Capture the cell that displays the provided text and extract its [x, y] central coordinate. 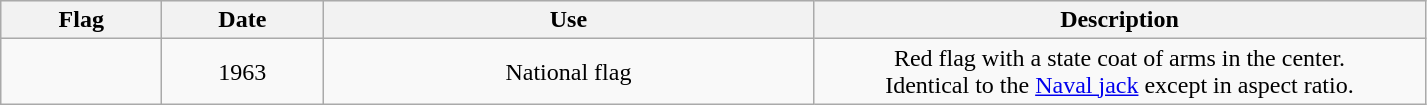
Date [242, 20]
Red flag with a state coat of arms in the center. Identical to the Naval jack except in aspect ratio. [1120, 72]
Use [568, 20]
Description [1120, 20]
Flag [82, 20]
1963 [242, 72]
National flag [568, 72]
